Detect which cell encompasses the target text, then output its (X, Y) center coordinate. 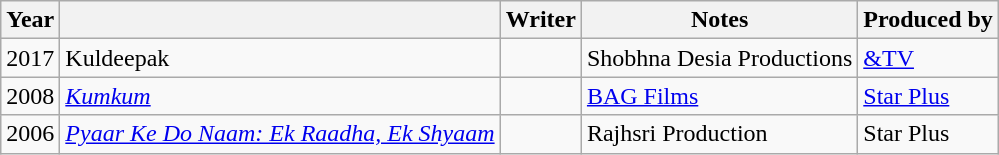
Produced by (928, 20)
2006 (30, 134)
Shobhna Desia Productions (719, 58)
BAG Films (719, 96)
&TV (928, 58)
Kuldeepak (280, 58)
Pyaar Ke Do Naam: Ek Raadha, Ek Shyaam (280, 134)
Year (30, 20)
2017 (30, 58)
Rajhsri Production (719, 134)
Notes (719, 20)
Writer (540, 20)
2008 (30, 96)
Kumkum (280, 96)
